Output the [x, y] coordinate of the center of the cell containing the given text.  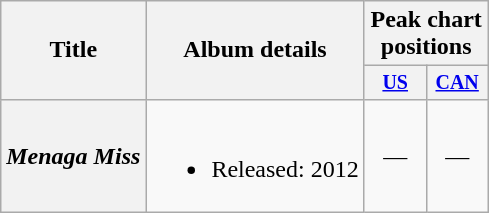
CAN [457, 82]
Released: 2012 [255, 156]
US [395, 82]
Peak chart positions [426, 34]
Title [74, 50]
Album details [255, 50]
Menaga Miss [74, 156]
